Return (x, y) of the center of cell containing provided text 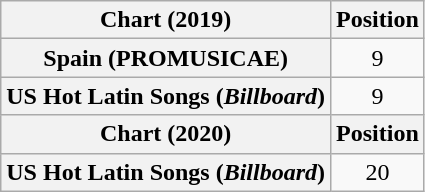
Chart (2019) (166, 20)
Spain (PROMUSICAE) (166, 58)
20 (378, 172)
Chart (2020) (166, 134)
